Return [X, Y] of the center of cell containing provided text 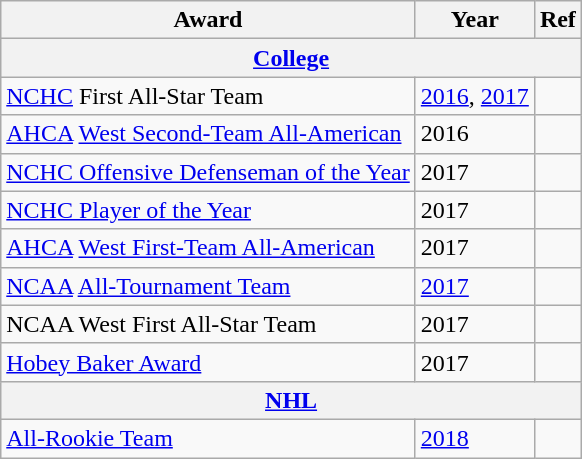
Ref [558, 20]
Award [208, 20]
Year [474, 20]
NCHC Player of the Year [208, 210]
NCHC First All-Star Team [208, 96]
NCAA West First All-Star Team [208, 324]
2016, 2017 [474, 96]
AHCA West Second-Team All-American [208, 134]
NHL [292, 400]
College [292, 58]
2018 [474, 438]
All-Rookie Team [208, 438]
AHCA West First-Team All-American [208, 248]
NCHC Offensive Defenseman of the Year [208, 172]
NCAA All-Tournament Team [208, 286]
2016 [474, 134]
Hobey Baker Award [208, 362]
